Return the [X, Y] coordinate for the center point of the cell that contains the specified text.  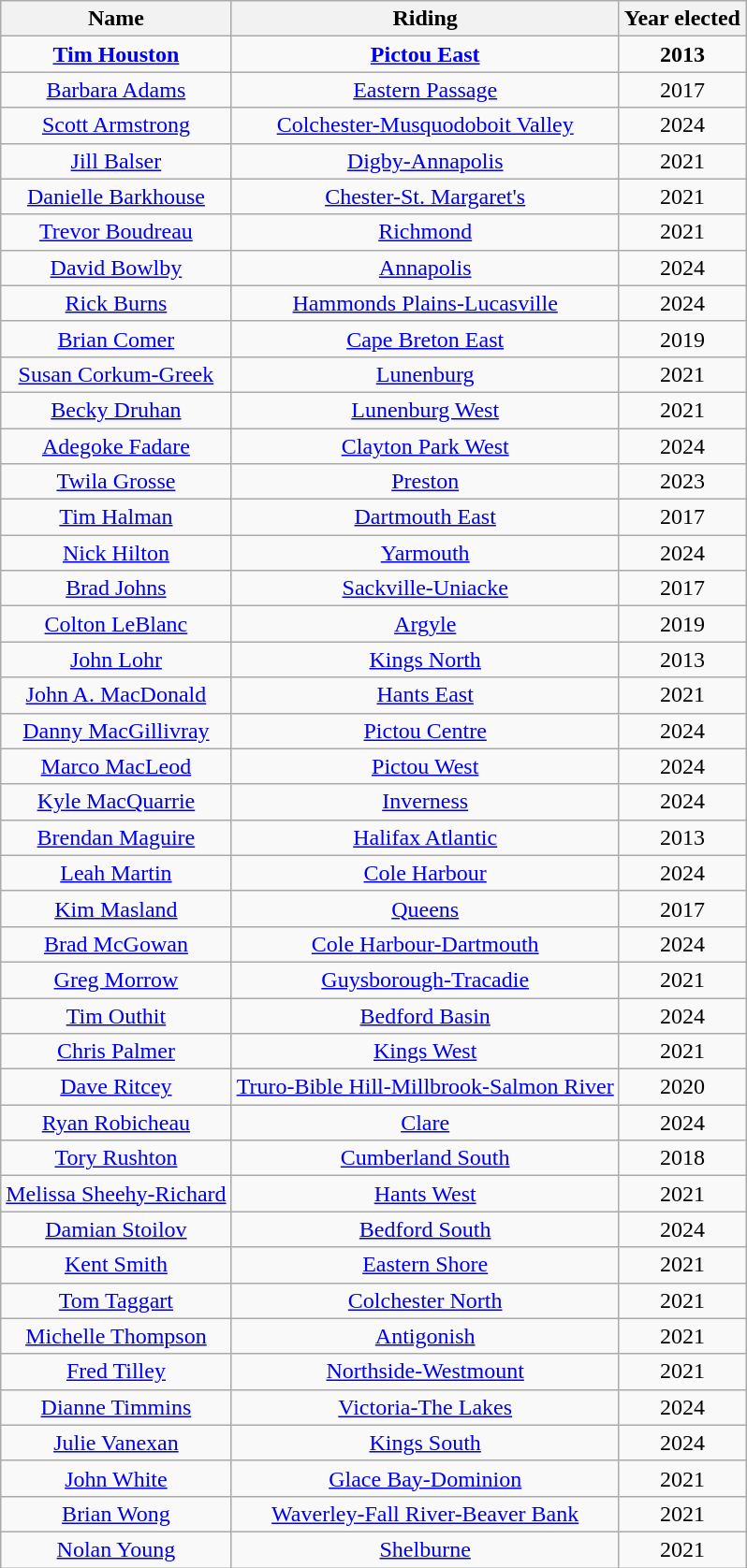
Tory Rushton [116, 1158]
2020 [681, 1087]
Tim Houston [116, 54]
Brian Wong [116, 1514]
Cole Harbour [425, 873]
Michelle Thompson [116, 1336]
Queens [425, 908]
Nick Hilton [116, 553]
Clare [425, 1123]
Hants East [425, 695]
Digby-Annapolis [425, 161]
Dave Ritcey [116, 1087]
Dianne Timmins [116, 1407]
Guysborough-Tracadie [425, 980]
Bedford South [425, 1229]
Victoria-The Lakes [425, 1407]
Hants West [425, 1194]
Hammonds Plains-Lucasville [425, 303]
Preston [425, 482]
Cumberland South [425, 1158]
2023 [681, 482]
Yarmouth [425, 553]
Chris Palmer [116, 1052]
Colton LeBlanc [116, 624]
Danielle Barkhouse [116, 196]
Glace Bay-Dominion [425, 1478]
Pictou Centre [425, 731]
John Lohr [116, 660]
Twila Grosse [116, 482]
Kings North [425, 660]
Nolan Young [116, 1549]
Cole Harbour-Dartmouth [425, 944]
Leah Martin [116, 873]
2018 [681, 1158]
Becky Druhan [116, 410]
Ryan Robicheau [116, 1123]
Name [116, 19]
Richmond [425, 232]
Truro-Bible Hill-Millbrook-Salmon River [425, 1087]
Eastern Passage [425, 90]
Fred Tilley [116, 1372]
Colchester North [425, 1300]
Tim Halman [116, 517]
Shelburne [425, 1549]
Barbara Adams [116, 90]
Waverley-Fall River-Beaver Bank [425, 1514]
Susan Corkum-Greek [116, 374]
Bedford Basin [425, 1015]
Jill Balser [116, 161]
Tom Taggart [116, 1300]
John White [116, 1478]
Inverness [425, 802]
Colchester-Musquodoboit Valley [425, 125]
Kings West [425, 1052]
Melissa Sheehy-Richard [116, 1194]
Kyle MacQuarrie [116, 802]
John A. MacDonald [116, 695]
Kings South [425, 1443]
Argyle [425, 624]
Julie Vanexan [116, 1443]
Chester-St. Margaret's [425, 196]
Scott Armstrong [116, 125]
Clayton Park West [425, 446]
Annapolis [425, 268]
Brian Comer [116, 339]
Marco MacLeod [116, 766]
Antigonish [425, 1336]
Brad McGowan [116, 944]
Northside-Westmount [425, 1372]
Riding [425, 19]
Pictou West [425, 766]
Tim Outhit [116, 1015]
Brendan Maguire [116, 837]
Lunenburg [425, 374]
Pictou East [425, 54]
Kent Smith [116, 1265]
Rick Burns [116, 303]
Sackville-Uniacke [425, 588]
Kim Masland [116, 908]
Halifax Atlantic [425, 837]
Year elected [681, 19]
Cape Breton East [425, 339]
Brad Johns [116, 588]
Eastern Shore [425, 1265]
Greg Morrow [116, 980]
Damian Stoilov [116, 1229]
Adegoke Fadare [116, 446]
Trevor Boudreau [116, 232]
Dartmouth East [425, 517]
David Bowlby [116, 268]
Lunenburg West [425, 410]
Danny MacGillivray [116, 731]
